Find where the given text appears and provide that cell's center as [x, y] coordinate. 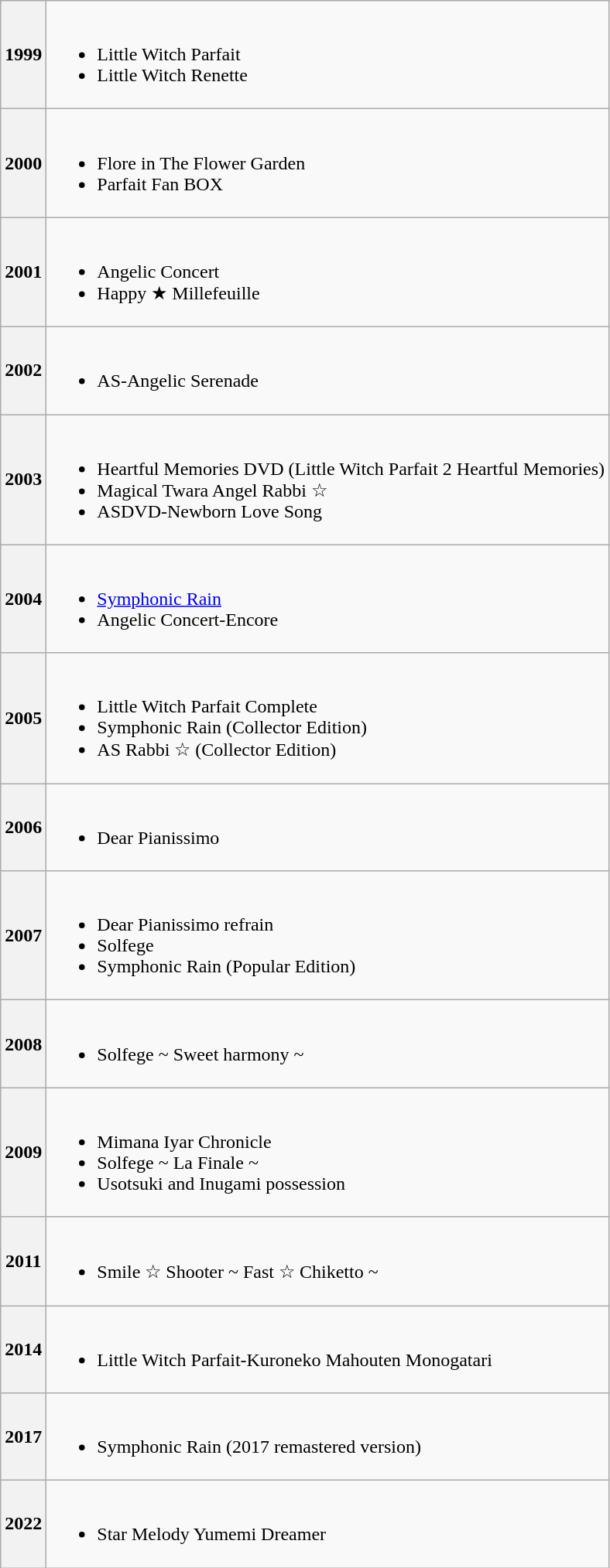
2002 [23, 370]
2009 [23, 1153]
2022 [23, 1524]
Angelic ConcertHappy ★ Millefeuille [328, 272]
2000 [23, 163]
Mimana Iyar ChronicleSolfege ~ La Finale ~Usotsuki and Inugami possession [328, 1153]
1999 [23, 55]
Little Witch ParfaitLittle Witch Renette [328, 55]
Star Melody Yumemi Dreamer [328, 1524]
2011 [23, 1261]
2017 [23, 1437]
Flore in The Flower GardenParfait Fan BOX [328, 163]
Solfege ~ Sweet harmony ~ [328, 1044]
2005 [23, 718]
Smile ☆ Shooter ~ Fast ☆ Chiketto ~ [328, 1261]
Heartful Memories DVD (Little Witch Parfait 2 Heartful Memories)Magical Twara Angel Rabbi ☆ASDVD-Newborn Love Song [328, 480]
Symphonic Rain (2017 remastered version) [328, 1437]
Symphonic RainAngelic Concert-Encore [328, 599]
2004 [23, 599]
Little Witch Parfait-Kuroneko Mahouten Monogatari [328, 1349]
2003 [23, 480]
AS-Angelic Serenade [328, 370]
Dear Pianissimo [328, 828]
2006 [23, 828]
2014 [23, 1349]
2007 [23, 936]
2008 [23, 1044]
Little Witch Parfait CompleteSymphonic Rain (Collector Edition)AS Rabbi ☆ (Collector Edition) [328, 718]
Dear Pianissimo refrainSolfegeSymphonic Rain (Popular Edition) [328, 936]
2001 [23, 272]
